Pinpoint the cell where the given text exists, returning its [X, Y] midpoint coordinate. 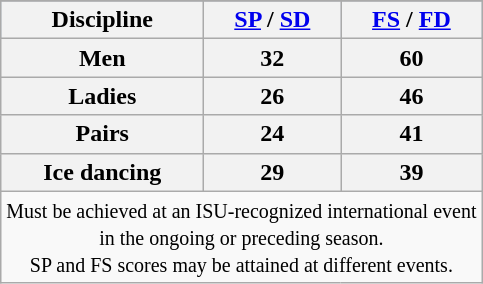
29 [272, 172]
46 [412, 96]
39 [412, 172]
SP / SD [272, 20]
Men [102, 58]
26 [272, 96]
Ice dancing [102, 172]
Discipline [102, 20]
24 [272, 134]
FS / FD [412, 20]
Pairs [102, 134]
32 [272, 58]
60 [412, 58]
Must be achieved at an ISU-recognized international event in the ongoing or preceding season. SP and FS scores may be attained at different events. [242, 237]
41 [412, 134]
Ladies [102, 96]
